Locate the cell with the specified text and output its (x, y) center coordinate. 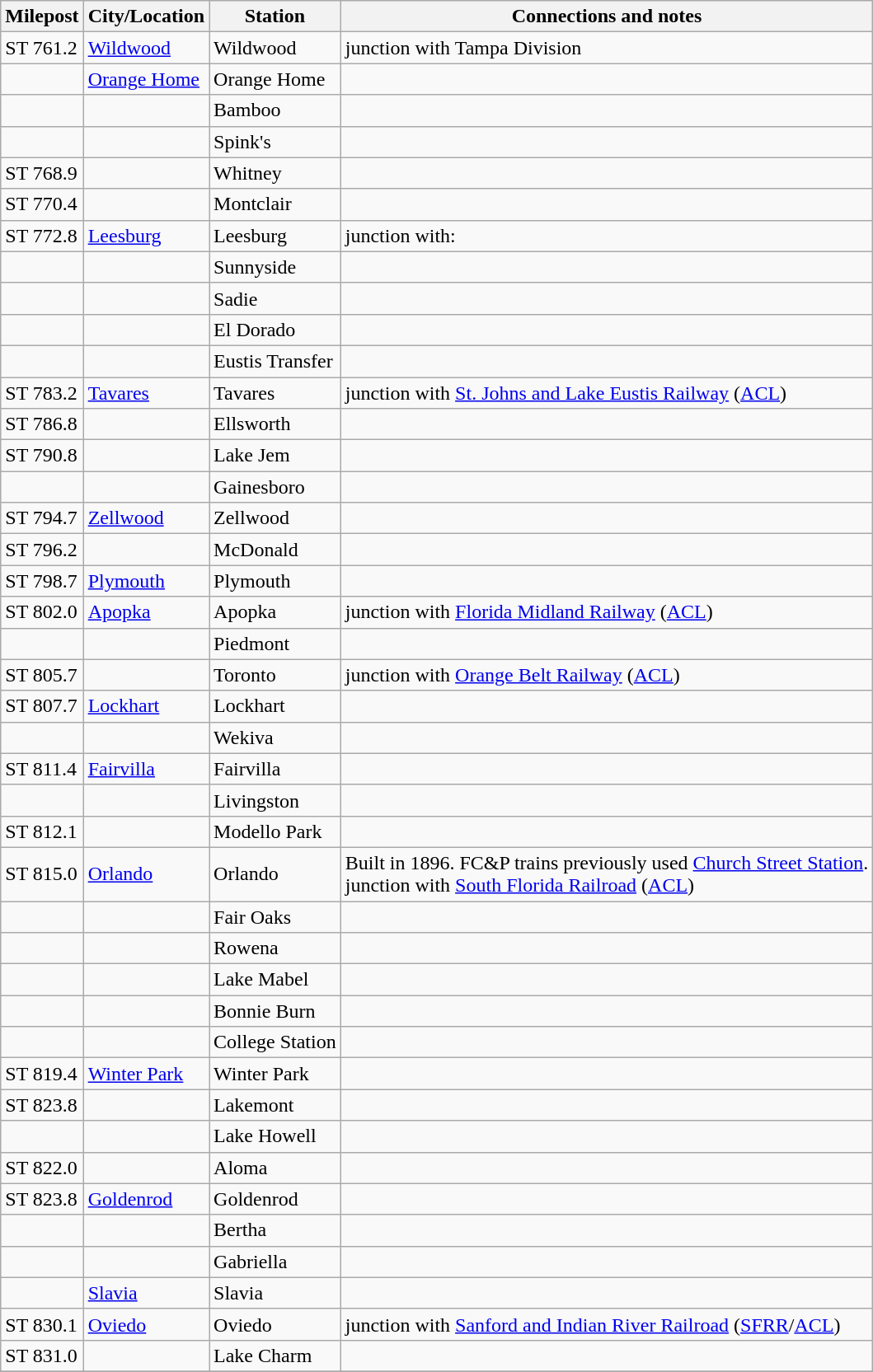
Toronto (275, 675)
Rowena (275, 948)
Sadie (275, 298)
Whitney (275, 173)
Connections and notes (607, 16)
ST 822.0 (42, 1168)
Gabriella (275, 1262)
Aloma (275, 1168)
Piedmont (275, 644)
ST 812.1 (42, 831)
Montclair (275, 204)
ST 772.8 (42, 236)
junction with Sanford and Indian River Railroad (SFRR/ACL) (607, 1324)
Gainesboro (275, 487)
ST 819.4 (42, 1074)
Lake Jem (275, 456)
Lake Charm (275, 1356)
Bonnie Burn (275, 1011)
ST 807.7 (42, 706)
ST 805.7 (42, 675)
El Dorado (275, 330)
Sunnyside (275, 267)
ST 802.0 (42, 612)
Spink's (275, 142)
Lakemont (275, 1105)
junction with: (607, 236)
Wekiva (275, 738)
ST 796.2 (42, 550)
ST 815.0 (42, 873)
ST 761.2 (42, 48)
ST 786.8 (42, 424)
ST 811.4 (42, 769)
Milepost (42, 16)
junction with Tampa Division (607, 48)
Livingston (275, 800)
McDonald (275, 550)
City/Location (146, 16)
ST 830.1 (42, 1324)
ST 768.9 (42, 173)
Eustis Transfer (275, 361)
ST 831.0 (42, 1356)
Lake Mabel (275, 980)
Bertha (275, 1230)
Lake Howell (275, 1136)
Station (275, 16)
ST 770.4 (42, 204)
ST 783.2 (42, 393)
ST 790.8 (42, 456)
junction with Orange Belt Railway (ACL) (607, 675)
Built in 1896. FC&P trains previously used Church Street Station.junction with South Florida Railroad (ACL) (607, 873)
ST 798.7 (42, 581)
Modello Park (275, 831)
College Station (275, 1042)
ST 794.7 (42, 518)
junction with Florida Midland Railway (ACL) (607, 612)
Ellsworth (275, 424)
Bamboo (275, 110)
junction with St. Johns and Lake Eustis Railway (ACL) (607, 393)
Fair Oaks (275, 917)
